Capture the cell that displays the provided text and extract its (x, y) central coordinate. 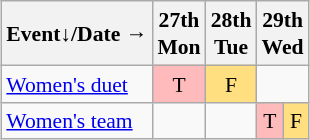
Women's team (76, 120)
29thWed (283, 33)
27thMon (178, 33)
Event↓/Date → (76, 33)
28thTue (232, 33)
Women's duet (76, 84)
